Pinpoint the cell where the given text exists, returning its [x, y] midpoint coordinate. 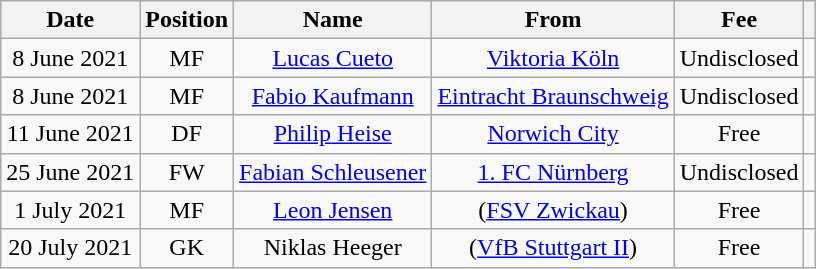
Eintracht Braunschweig [553, 96]
Leon Jensen [333, 210]
Philip Heise [333, 134]
1. FC Nürnberg [553, 172]
25 June 2021 [70, 172]
DF [187, 134]
Date [70, 20]
Fee [739, 20]
Norwich City [553, 134]
GK [187, 248]
FW [187, 172]
Name [333, 20]
Niklas Heeger [333, 248]
(FSV Zwickau) [553, 210]
20 July 2021 [70, 248]
11 June 2021 [70, 134]
Lucas Cueto [333, 58]
Viktoria Köln [553, 58]
From [553, 20]
1 July 2021 [70, 210]
Fabian Schleusener [333, 172]
(VfB Stuttgart II) [553, 248]
Fabio Kaufmann [333, 96]
Position [187, 20]
